From the cell containing the given text, extract its center point as (x, y) coordinate. 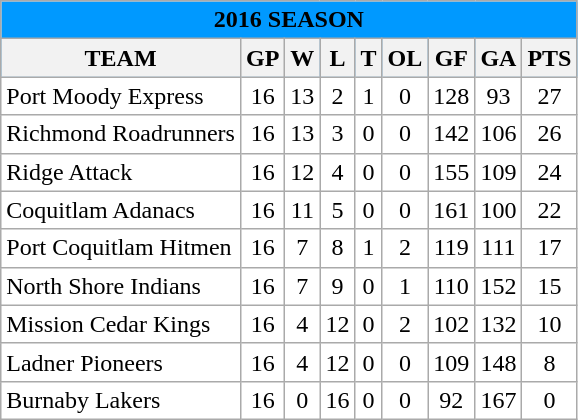
Coquitlam Adanacs (121, 210)
128 (452, 96)
9 (338, 286)
155 (452, 172)
2016 SEASON (289, 20)
Richmond Roadrunners (121, 134)
Ladner Pioneers (121, 362)
132 (498, 324)
106 (498, 134)
93 (498, 96)
Ridge Attack (121, 172)
Port Coquitlam Hitmen (121, 248)
Mission Cedar Kings (121, 324)
OL (405, 58)
L (338, 58)
22 (550, 210)
142 (452, 134)
26 (550, 134)
100 (498, 210)
GA (498, 58)
92 (452, 400)
PTS (550, 58)
TEAM (121, 58)
GP (262, 58)
167 (498, 400)
Port Moody Express (121, 96)
North Shore Indians (121, 286)
24 (550, 172)
152 (498, 286)
5 (338, 210)
Burnaby Lakers (121, 400)
161 (452, 210)
T (368, 58)
102 (452, 324)
111 (498, 248)
GF (452, 58)
11 (302, 210)
110 (452, 286)
15 (550, 286)
W (302, 58)
119 (452, 248)
27 (550, 96)
10 (550, 324)
148 (498, 362)
17 (550, 248)
3 (338, 134)
